Return (X, Y) of the center of cell containing provided text 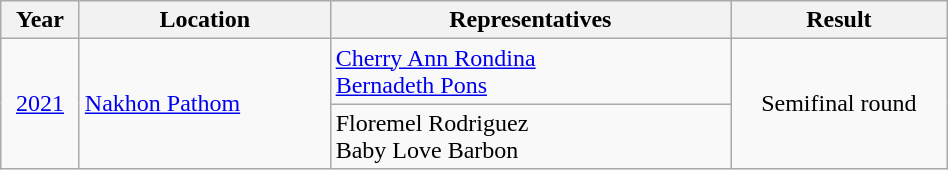
Year (40, 20)
Nakhon Pathom (204, 104)
Floremel Rodriguez Baby Love Barbon (530, 136)
Cherry Ann Rondina Bernadeth Pons (530, 72)
Semifinal round (838, 104)
Location (204, 20)
2021 (40, 104)
Result (838, 20)
Representatives (530, 20)
